Return [X, Y] of the center of cell containing provided text 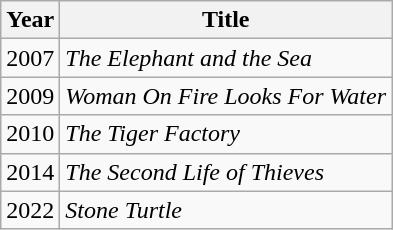
2007 [30, 58]
2022 [30, 210]
2014 [30, 172]
2010 [30, 134]
Title [226, 20]
The Tiger Factory [226, 134]
2009 [30, 96]
The Second Life of Thieves [226, 172]
Stone Turtle [226, 210]
Year [30, 20]
The Elephant and the Sea [226, 58]
Woman On Fire Looks For Water [226, 96]
